Search for the cell housing the specified text and yield its [X, Y] center coordinate. 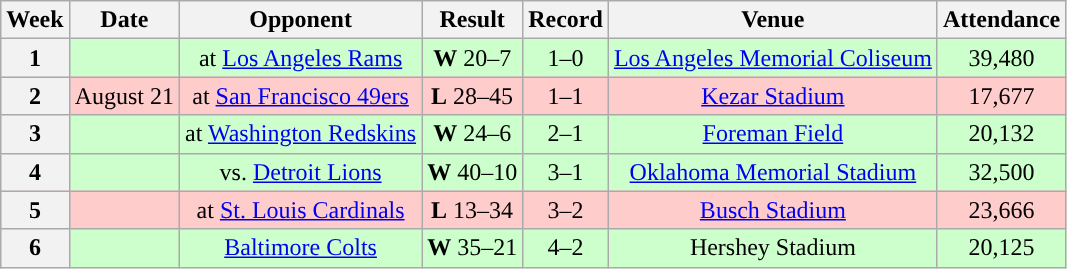
W 24–6 [472, 134]
5 [35, 210]
Opponent [301, 20]
Oklahoma Memorial Stadium [772, 172]
20,125 [1001, 248]
6 [35, 248]
W 40–10 [472, 172]
23,666 [1001, 210]
Los Angeles Memorial Coliseum [772, 58]
3–2 [566, 210]
32,500 [1001, 172]
1–0 [566, 58]
at St. Louis Cardinals [301, 210]
39,480 [1001, 58]
W 35–21 [472, 248]
L 28–45 [472, 96]
1 [35, 58]
Date [124, 20]
W 20–7 [472, 58]
vs. Detroit Lions [301, 172]
2–1 [566, 134]
Busch Stadium [772, 210]
Kezar Stadium [772, 96]
3 [35, 134]
1–1 [566, 96]
Foreman Field [772, 134]
Venue [772, 20]
L 13–34 [472, 210]
at San Francisco 49ers [301, 96]
4–2 [566, 248]
Record [566, 20]
17,677 [1001, 96]
Baltimore Colts [301, 248]
Result [472, 20]
Week [35, 20]
August 21 [124, 96]
at Los Angeles Rams [301, 58]
3–1 [566, 172]
2 [35, 96]
4 [35, 172]
Hershey Stadium [772, 248]
20,132 [1001, 134]
Attendance [1001, 20]
at Washington Redskins [301, 134]
